Return the [x, y] coordinate for the center point of the cell that contains the specified text.  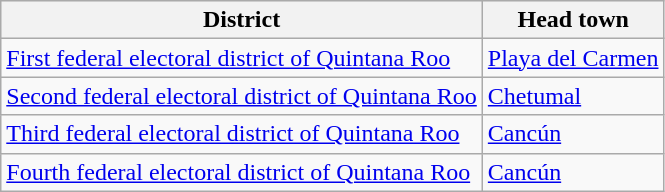
Chetumal [573, 96]
District [242, 20]
Second federal electoral district of Quintana Roo [242, 96]
Third federal electoral district of Quintana Roo [242, 134]
Head town [573, 20]
First federal electoral district of Quintana Roo [242, 58]
Fourth federal electoral district of Quintana Roo [242, 172]
Playa del Carmen [573, 58]
